Detect which cell encompasses the target text, then output its (X, Y) center coordinate. 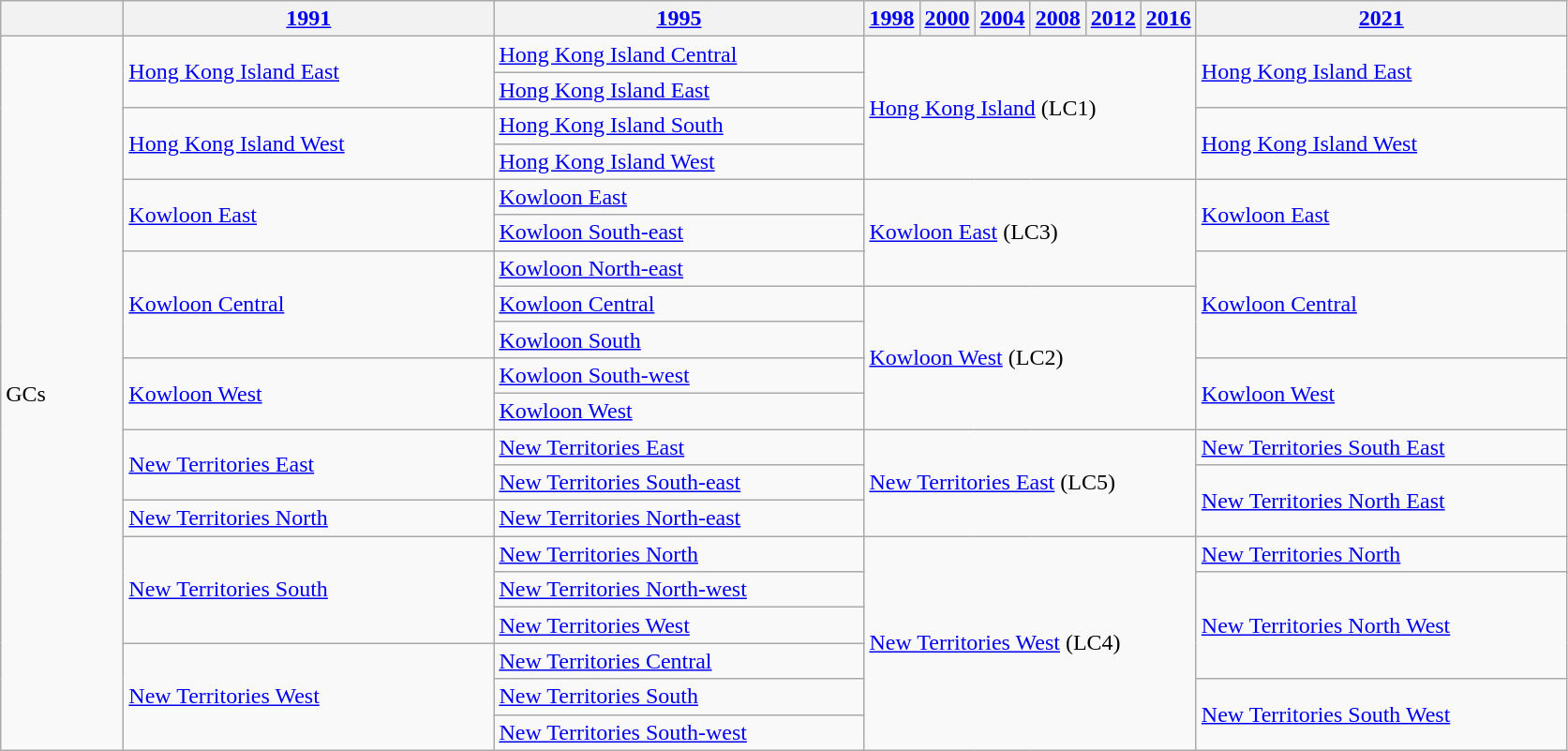
GCs (62, 394)
2000 (947, 19)
Hong Kong Island Central (679, 54)
1998 (892, 19)
New Territories North West (1381, 625)
Kowloon South (679, 339)
2008 (1057, 19)
Kowloon North-east (679, 268)
2016 (1168, 19)
1995 (679, 19)
New Territories South-east (679, 483)
Hong Kong Island (LC1) (1030, 108)
New Territories South West (1381, 714)
1991 (309, 19)
Hong Kong Island South (679, 126)
New Territories East (LC5) (1030, 483)
New Territories North-west (679, 590)
2004 (1003, 19)
New Territories North East (1381, 501)
Kowloon West (LC2) (1030, 357)
New Territories South East (1381, 447)
2021 (1381, 19)
Kowloon South-east (679, 233)
Kowloon East (LC3) (1030, 233)
New Territories West (LC4) (1030, 643)
New Territories South-west (679, 732)
Kowloon South-west (679, 375)
New Territories Central (679, 661)
2012 (1113, 19)
New Territories North-east (679, 518)
